Return the [x, y] coordinate for the center point of the cell that contains the specified text.  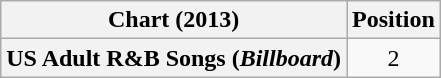
Chart (2013) [174, 20]
Position [394, 20]
2 [394, 58]
US Adult R&B Songs (Billboard) [174, 58]
